Determine the [x, y] coordinate at the center of the cell enclosing the given text.  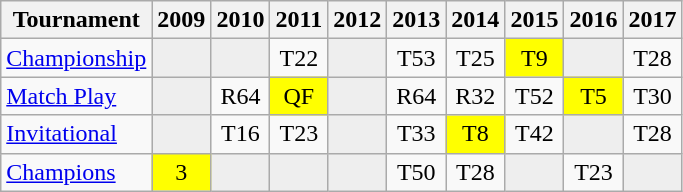
T52 [534, 96]
T9 [534, 58]
T50 [416, 172]
T53 [416, 58]
Invitational [76, 134]
T16 [240, 134]
T5 [594, 96]
R32 [476, 96]
3 [182, 172]
2013 [416, 20]
2015 [534, 20]
2012 [358, 20]
2017 [652, 20]
T33 [416, 134]
2016 [594, 20]
QF [299, 96]
T30 [652, 96]
T25 [476, 58]
T22 [299, 58]
2010 [240, 20]
Tournament [76, 20]
2009 [182, 20]
Championship [76, 58]
T8 [476, 134]
2014 [476, 20]
Champions [76, 172]
Match Play [76, 96]
2011 [299, 20]
T42 [534, 134]
